From the cell containing the given text, extract its center point as (X, Y) coordinate. 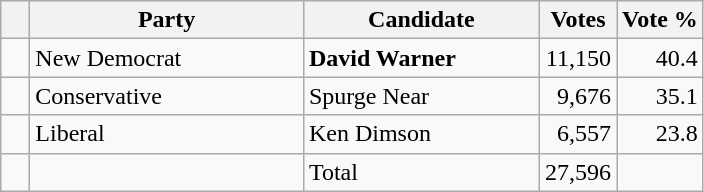
Vote % (660, 20)
6,557 (578, 134)
Candidate (421, 20)
9,676 (578, 96)
35.1 (660, 96)
40.4 (660, 58)
27,596 (578, 172)
Votes (578, 20)
11,150 (578, 58)
Spurge Near (421, 96)
23.8 (660, 134)
Total (421, 172)
David Warner (421, 58)
Party (167, 20)
New Democrat (167, 58)
Ken Dimson (421, 134)
Liberal (167, 134)
Conservative (167, 96)
